Scan for the cell matching the given text and deliver its [X, Y] coordinate at center. 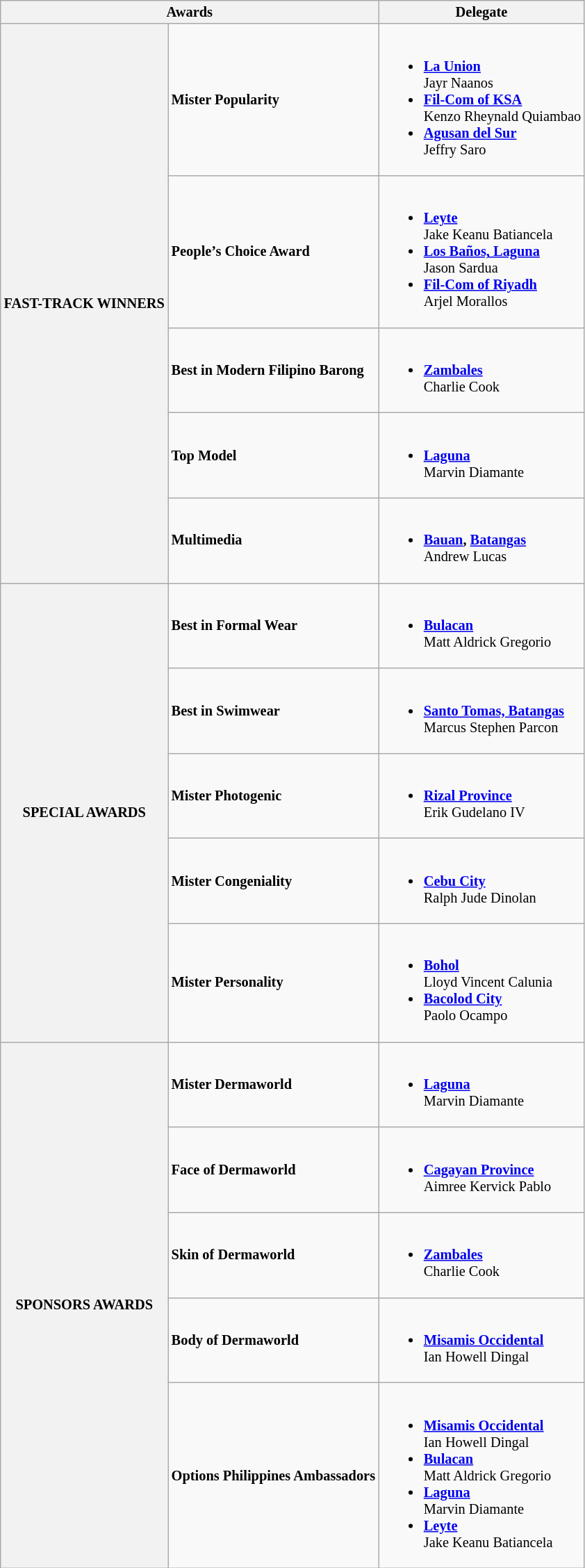
Body of Dermaworld [274, 1340]
Mister Congeniality [274, 881]
Bauan, Batangas Andrew Lucas [481, 540]
Mister Photogenic [274, 795]
People’s Choice Award [274, 251]
Face of Dermaworld [274, 1170]
Bulacan Matt Aldrick Gregorio [481, 625]
Multimedia [274, 540]
Cagayan Province Aimree Kervick Pablo [481, 1170]
FAST-TRACK WINNERS [85, 303]
Options Philippines Ambassadors [274, 1475]
Skin of Dermaworld [274, 1254]
SPECIAL AWARDS [85, 812]
Santo Tomas, Batangas Marcus Stephen Parcon [481, 711]
Misamis Occidental Ian Howell DingalBulacan Matt Aldrick GregorioLaguna Marvin DiamanteLeyte Jake Keanu Batiancela [481, 1475]
Mister Popularity [274, 99]
Cebu City Ralph Jude Dinolan [481, 881]
Bohol Lloyd Vincent CaluniaBacolod City Paolo Ocampo [481, 983]
Mister Dermaworld [274, 1084]
Awards [190, 12]
Mister Personality [274, 983]
SPONSORS AWARDS [85, 1304]
Best in Formal Wear [274, 625]
Best in Swimwear [274, 711]
Rizal Province Erik Gudelano IV [481, 795]
Leyte Jake Keanu BatiancelaLos Baños, Laguna Jason SarduaFil-Com of Riyadh Arjel Morallos [481, 251]
Best in Modern Filipino Barong [274, 370]
Delegate [481, 12]
Misamis Occidental Ian Howell Dingal [481, 1340]
Top Model [274, 455]
La Union Jayr NaanosFil-Com of KSA Kenzo Rheynald QuiambaoAgusan del Sur Jeffry Saro [481, 99]
